Output the [x, y] coordinate of the center of the cell containing the given text.  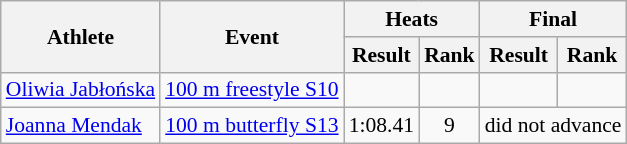
100 m freestyle S10 [252, 90]
Athlete [80, 36]
Joanna Mendak [80, 126]
9 [450, 126]
Oliwia Jabłońska [80, 90]
1:08.41 [382, 126]
Heats [412, 19]
Final [554, 19]
did not advance [554, 126]
100 m butterfly S13 [252, 126]
Event [252, 36]
